Search for the cell housing the specified text and yield its (x, y) center coordinate. 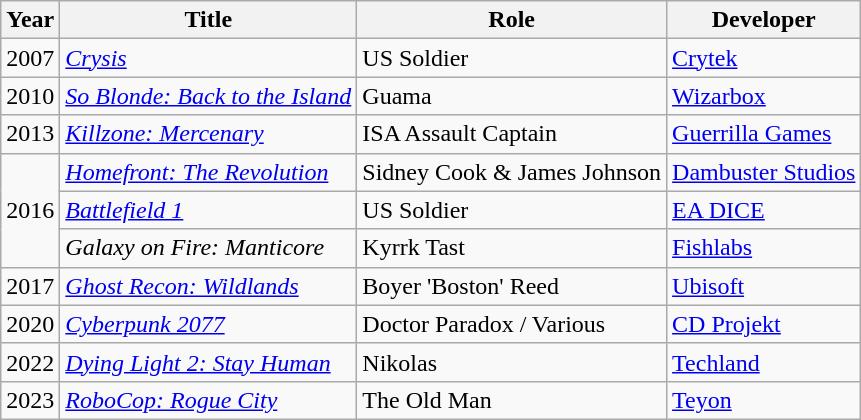
Guerrilla Games (764, 134)
Year (30, 20)
Role (512, 20)
Sidney Cook & James Johnson (512, 172)
CD Projekt (764, 324)
Dying Light 2: Stay Human (208, 362)
Nikolas (512, 362)
2023 (30, 400)
2020 (30, 324)
RoboCop: Rogue City (208, 400)
Developer (764, 20)
Title (208, 20)
2013 (30, 134)
2016 (30, 210)
Techland (764, 362)
Boyer 'Boston' Reed (512, 286)
Ubisoft (764, 286)
2017 (30, 286)
2010 (30, 96)
Fishlabs (764, 248)
Crysis (208, 58)
Dambuster Studios (764, 172)
Crytek (764, 58)
Galaxy on Fire: Manticore (208, 248)
Cyberpunk 2077 (208, 324)
2007 (30, 58)
Wizarbox (764, 96)
The Old Man (512, 400)
ISA Assault Captain (512, 134)
Teyon (764, 400)
Kyrrk Tast (512, 248)
Homefront: The Revolution (208, 172)
EA DICE (764, 210)
Guama (512, 96)
Battlefield 1 (208, 210)
2022 (30, 362)
Killzone: Mercenary (208, 134)
Doctor Paradox / Various (512, 324)
So Blonde: Back to the Island (208, 96)
Ghost Recon: Wildlands (208, 286)
